For the text-containing cell, return its midpoint in (x, y) coordinate format. 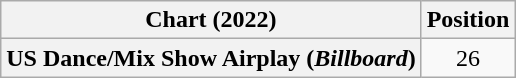
Chart (2022) (211, 20)
US Dance/Mix Show Airplay (Billboard) (211, 58)
26 (468, 58)
Position (468, 20)
